Search for the cell housing the specified text and yield its [X, Y] center coordinate. 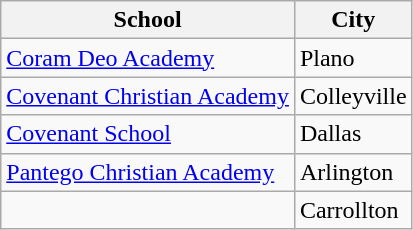
Pantego Christian Academy [148, 172]
Dallas [353, 134]
Coram Deo Academy [148, 58]
Carrollton [353, 210]
Arlington [353, 172]
Covenant School [148, 134]
City [353, 20]
Plano [353, 58]
Covenant Christian Academy [148, 96]
Colleyville [353, 96]
School [148, 20]
